From the cell containing the given text, extract its center point as [X, Y] coordinate. 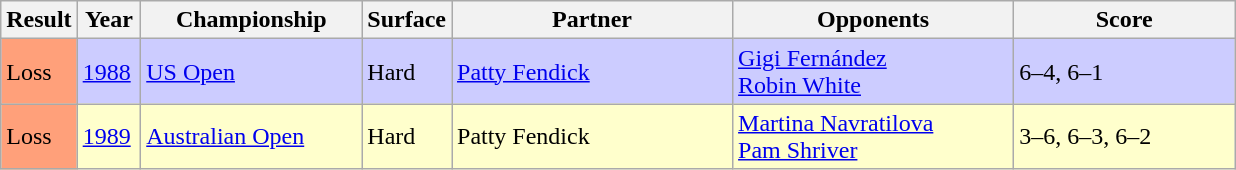
US Open [252, 72]
Championship [252, 20]
Partner [592, 20]
Surface [407, 20]
1988 [109, 72]
1989 [109, 136]
3–6, 6–3, 6–2 [1124, 136]
Year [109, 20]
Australian Open [252, 136]
Gigi Fernández Robin White [874, 72]
Score [1124, 20]
6–4, 6–1 [1124, 72]
Martina Navratilova Pam Shriver [874, 136]
Result [39, 20]
Opponents [874, 20]
